Search for the cell housing the specified text and yield its (x, y) center coordinate. 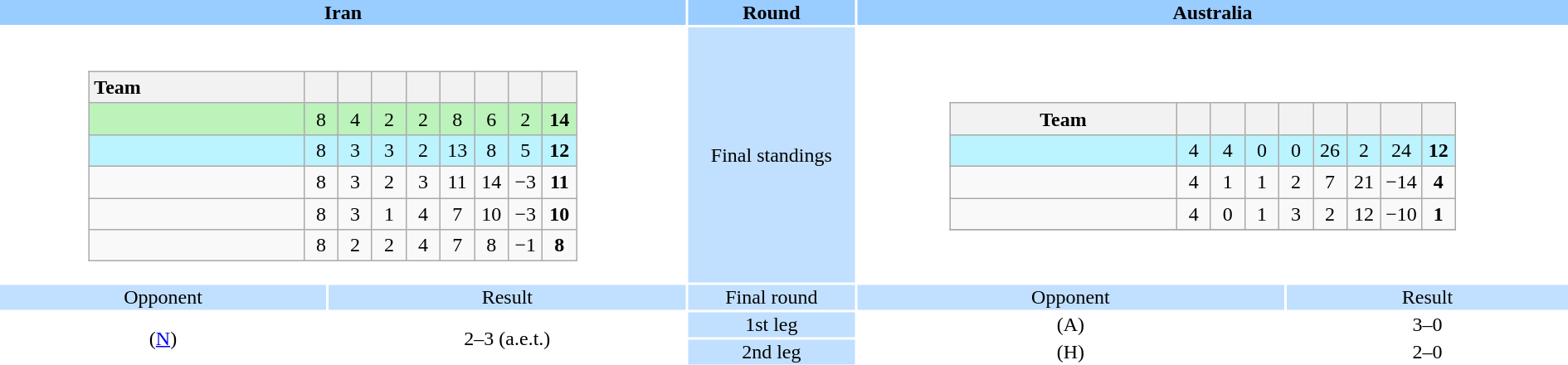
24 (1402, 150)
3–0 (1427, 325)
Team 8 4 2 2 8 6 2 14 8 3 3 2 13 8 5 12 8 3 2 3 11 14 −3 11 8 3 1 4 7 10 −3 10 8 2 2 4 7 8 −1 8 (343, 155)
2–3 (a.e.t.) (508, 338)
6 (491, 119)
−14 (1402, 182)
2–0 (1427, 353)
(A) (1070, 325)
1st leg (772, 325)
21 (1364, 182)
5 (526, 150)
Team 4 4 0 0 26 2 24 12 4 1 1 2 7 21 −14 4 4 0 1 3 2 12 −10 1 (1213, 155)
−1 (526, 246)
−10 (1402, 213)
Final round (772, 298)
13 (458, 150)
26 (1329, 150)
(H) (1070, 353)
(N) (163, 338)
2nd leg (772, 353)
Round (772, 12)
Final standings (772, 155)
Australia (1213, 12)
Iran (343, 12)
